Return the (X, Y) coordinate for the center point of the cell that contains the specified text.  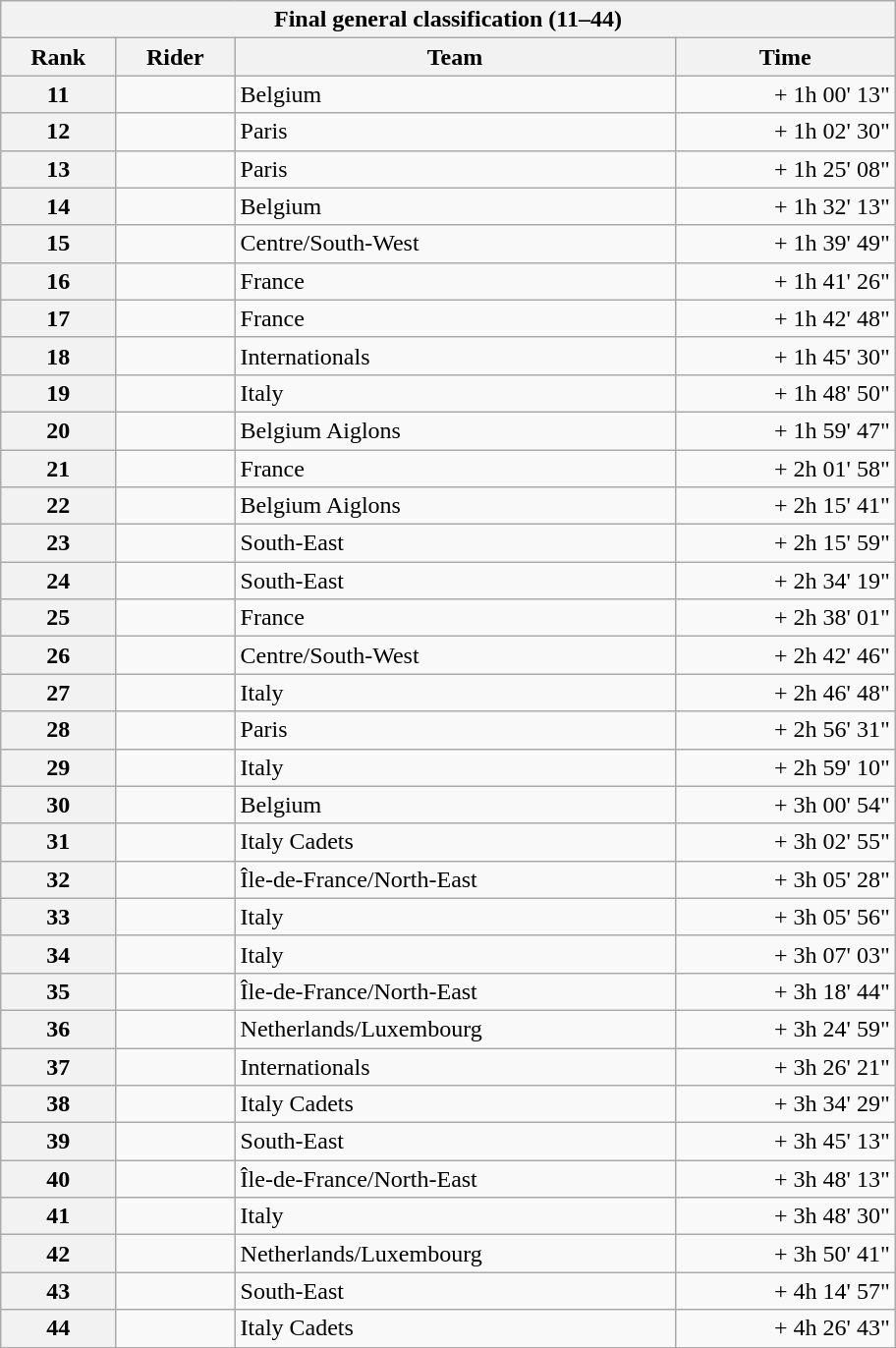
13 (59, 169)
11 (59, 94)
+ 3h 05' 28" (785, 879)
38 (59, 1104)
12 (59, 132)
+ 3h 48' 13" (785, 1179)
23 (59, 543)
Team (455, 57)
+ 1h 42' 48" (785, 318)
36 (59, 1029)
19 (59, 393)
16 (59, 281)
34 (59, 954)
18 (59, 356)
40 (59, 1179)
+ 3h 45' 13" (785, 1142)
+ 3h 26' 21" (785, 1066)
+ 2h 15' 41" (785, 506)
41 (59, 1216)
+ 3h 07' 03" (785, 954)
+ 3h 34' 29" (785, 1104)
42 (59, 1254)
26 (59, 655)
+ 1h 48' 50" (785, 393)
Time (785, 57)
28 (59, 730)
+ 2h 59' 10" (785, 767)
+ 1h 00' 13" (785, 94)
17 (59, 318)
35 (59, 991)
43 (59, 1291)
25 (59, 618)
+ 3h 18' 44" (785, 991)
14 (59, 206)
22 (59, 506)
+ 2h 34' 19" (785, 581)
+ 4h 14' 57" (785, 1291)
Rank (59, 57)
+ 1h 41' 26" (785, 281)
+ 2h 01' 58" (785, 469)
+ 1h 45' 30" (785, 356)
27 (59, 693)
+ 2h 15' 59" (785, 543)
+ 3h 02' 55" (785, 842)
+ 1h 02' 30" (785, 132)
+ 3h 50' 41" (785, 1254)
24 (59, 581)
Final general classification (11–44) (448, 20)
20 (59, 430)
44 (59, 1328)
37 (59, 1066)
21 (59, 469)
+ 2h 56' 31" (785, 730)
33 (59, 917)
+ 3h 05' 56" (785, 917)
+ 1h 59' 47" (785, 430)
Rider (175, 57)
30 (59, 805)
+ 1h 25' 08" (785, 169)
31 (59, 842)
+ 3h 24' 59" (785, 1029)
+ 3h 00' 54" (785, 805)
+ 2h 38' 01" (785, 618)
+ 2h 42' 46" (785, 655)
39 (59, 1142)
+ 4h 26' 43" (785, 1328)
+ 1h 32' 13" (785, 206)
+ 3h 48' 30" (785, 1216)
15 (59, 244)
32 (59, 879)
+ 1h 39' 49" (785, 244)
+ 2h 46' 48" (785, 693)
29 (59, 767)
